Scan for the cell matching the given text and deliver its (X, Y) coordinate at center. 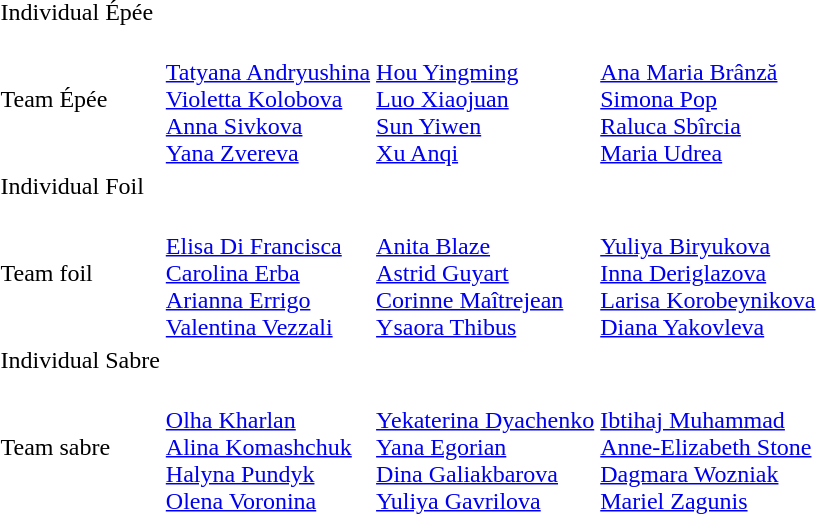
Tatyana AndryushinaVioletta KolobovaAnna SivkovaYana Zvereva (268, 99)
Hou YingmingLuo XiaojuanSun YiwenXu Anqi (486, 99)
Elisa Di FranciscaCarolina ErbaArianna ErrigoValentina Vezzali (268, 273)
Anita BlazeAstrid GuyartCorinne MaîtrejeanYsaora Thibus (486, 273)
